Output the (x, y) coordinate of the center of the cell containing the given text.  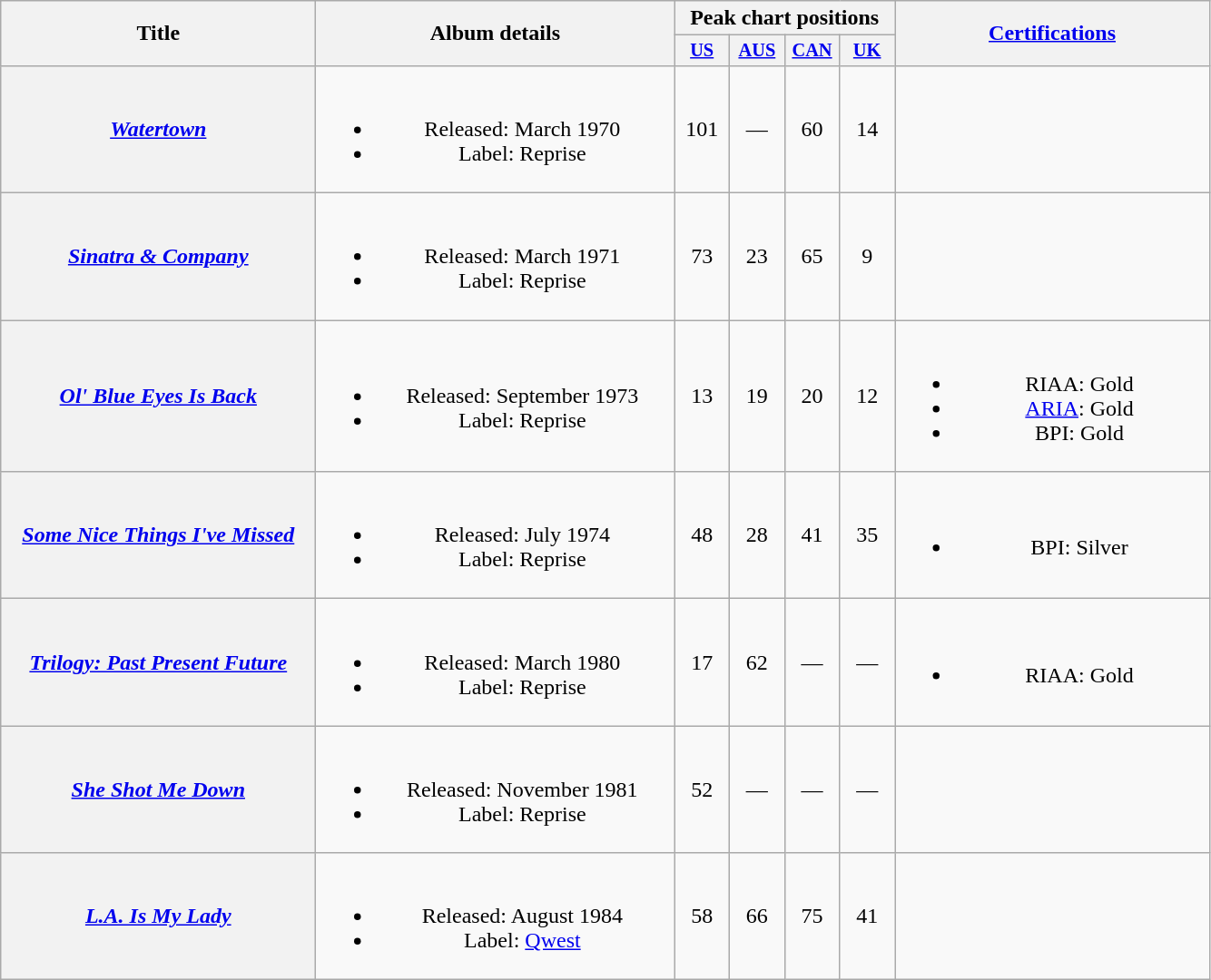
Watertown (158, 129)
Released: August 1984Label: Qwest (496, 916)
US (703, 51)
Title (158, 34)
Released: March 1970Label: Reprise (496, 129)
Album details (496, 34)
Released: March 1971Label: Reprise (496, 257)
L.A. Is My Lady (158, 916)
20 (812, 396)
101 (703, 129)
Released: March 1980Label: Reprise (496, 662)
CAN (812, 51)
BPI: Silver (1053, 535)
Ol' Blue Eyes Is Back (158, 396)
Peak chart positions (784, 18)
14 (868, 129)
28 (757, 535)
9 (868, 257)
65 (812, 257)
12 (868, 396)
60 (812, 129)
Sinatra & Company (158, 257)
Released: July 1974Label: Reprise (496, 535)
Trilogy: Past Present Future (158, 662)
19 (757, 396)
RIAA: Gold (1053, 662)
AUS (757, 51)
66 (757, 916)
Released: September 1973Label: Reprise (496, 396)
Released: November 1981Label: Reprise (496, 789)
73 (703, 257)
62 (757, 662)
75 (812, 916)
Certifications (1053, 34)
35 (868, 535)
58 (703, 916)
23 (757, 257)
17 (703, 662)
She Shot Me Down (158, 789)
Some Nice Things I've Missed (158, 535)
RIAA: GoldARIA: GoldBPI: Gold (1053, 396)
UK (868, 51)
48 (703, 535)
52 (703, 789)
13 (703, 396)
